Return the (x, y) coordinate for the center point of the cell that contains the specified text.  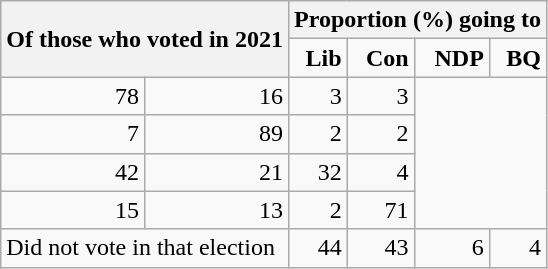
Con (380, 58)
6 (452, 248)
13 (217, 210)
Proportion (%) going to (417, 20)
Did not vote in that election (145, 248)
43 (380, 248)
21 (217, 172)
BQ (518, 58)
Of those who voted in 2021 (145, 39)
42 (73, 172)
15 (73, 210)
16 (217, 96)
7 (73, 134)
78 (73, 96)
NDP (452, 58)
Lib (318, 58)
89 (217, 134)
32 (318, 172)
44 (318, 248)
71 (380, 210)
